Find where the given text appears and provide that cell's center as (X, Y) coordinate. 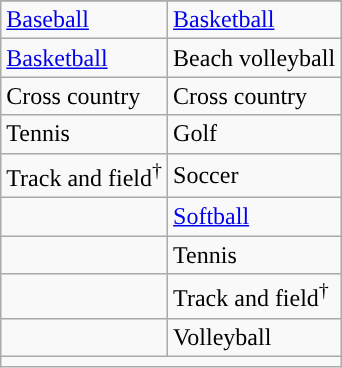
Volleyball (254, 337)
Softball (254, 217)
Soccer (254, 176)
Golf (254, 134)
Beach volleyball (254, 58)
Baseball (84, 20)
